Return (X, Y) of the center of cell containing provided text 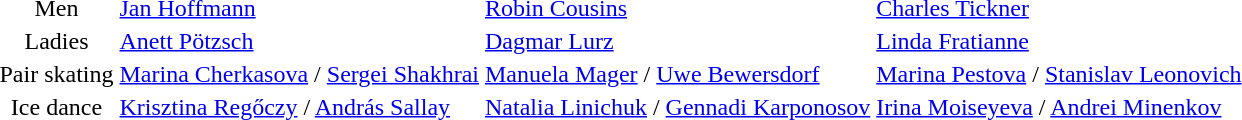
Manuela Mager / Uwe Bewersdorf (677, 74)
Marina Cherkasova / Sergei Shakhrai (299, 74)
Anett Pötzsch (299, 41)
Dagmar Lurz (677, 41)
